Output the (X, Y) coordinate of the center of the cell containing the given text.  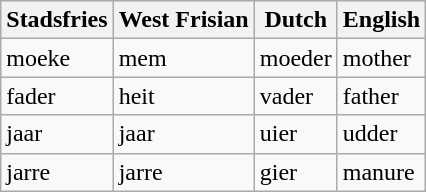
Dutch (296, 20)
moeder (296, 58)
gier (296, 172)
udder (381, 134)
father (381, 96)
Stadsfries (57, 20)
vader (296, 96)
manure (381, 172)
moeke (57, 58)
uier (296, 134)
West Frisian (184, 20)
fader (57, 96)
English (381, 20)
heit (184, 96)
mother (381, 58)
mem (184, 58)
